For the text-containing cell, return its midpoint in [X, Y] coordinate format. 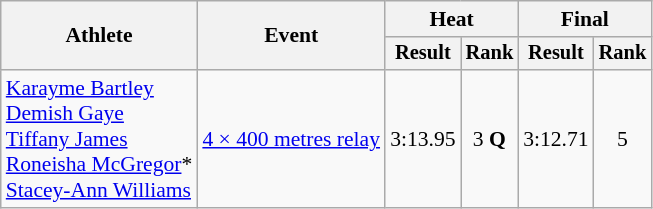
3:12.71 [556, 139]
5 [623, 139]
Heat [452, 19]
Final [584, 19]
Athlete [100, 36]
4 × 400 metres relay [291, 139]
3:13.95 [422, 139]
Event [291, 36]
Karayme BartleyDemish GayeTiffany JamesRoneisha McGregor*Stacey-Ann Williams [100, 139]
3 Q [490, 139]
